Determine the (x, y) coordinate at the center of the cell enclosing the given text.  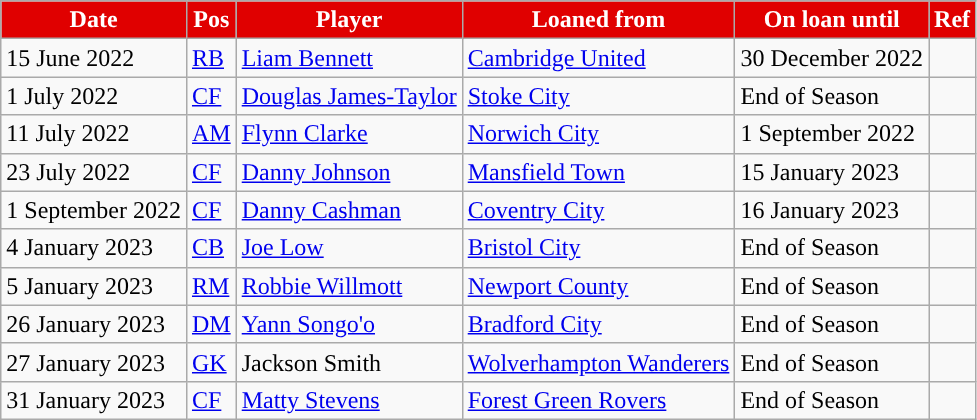
Pos (211, 20)
Jackson Smith (349, 362)
1 July 2022 (94, 96)
Cambridge United (598, 58)
DM (211, 324)
CB (211, 248)
RB (211, 58)
4 January 2023 (94, 248)
RM (211, 286)
Liam Bennett (349, 58)
16 January 2023 (832, 210)
Player (349, 20)
15 June 2022 (94, 58)
15 January 2023 (832, 172)
GK (211, 362)
Danny Cashman (349, 210)
Bristol City (598, 248)
Coventry City (598, 210)
26 January 2023 (94, 324)
Date (94, 20)
23 July 2022 (94, 172)
Newport County (598, 286)
Flynn Clarke (349, 134)
Douglas James-Taylor (349, 96)
Norwich City (598, 134)
Forest Green Rovers (598, 400)
Robbie Willmott (349, 286)
AM (211, 134)
Ref (952, 20)
Joe Low (349, 248)
31 January 2023 (94, 400)
Stoke City (598, 96)
Mansfield Town (598, 172)
27 January 2023 (94, 362)
5 January 2023 (94, 286)
Danny Johnson (349, 172)
On loan until (832, 20)
Wolverhampton Wanderers (598, 362)
Yann Songo'o (349, 324)
Loaned from (598, 20)
30 December 2022 (832, 58)
Matty Stevens (349, 400)
11 July 2022 (94, 134)
Bradford City (598, 324)
